Return (x, y) of the center of cell containing provided text 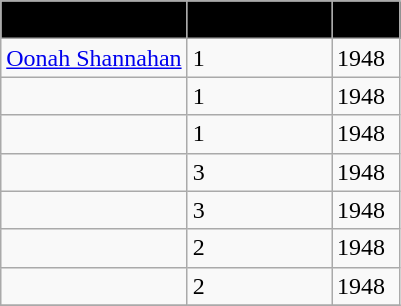
Appearances (259, 20)
Player (94, 20)
Oonah Shannahan (94, 58)
Years (366, 20)
